For the text-containing cell, return its midpoint in (X, Y) coordinate format. 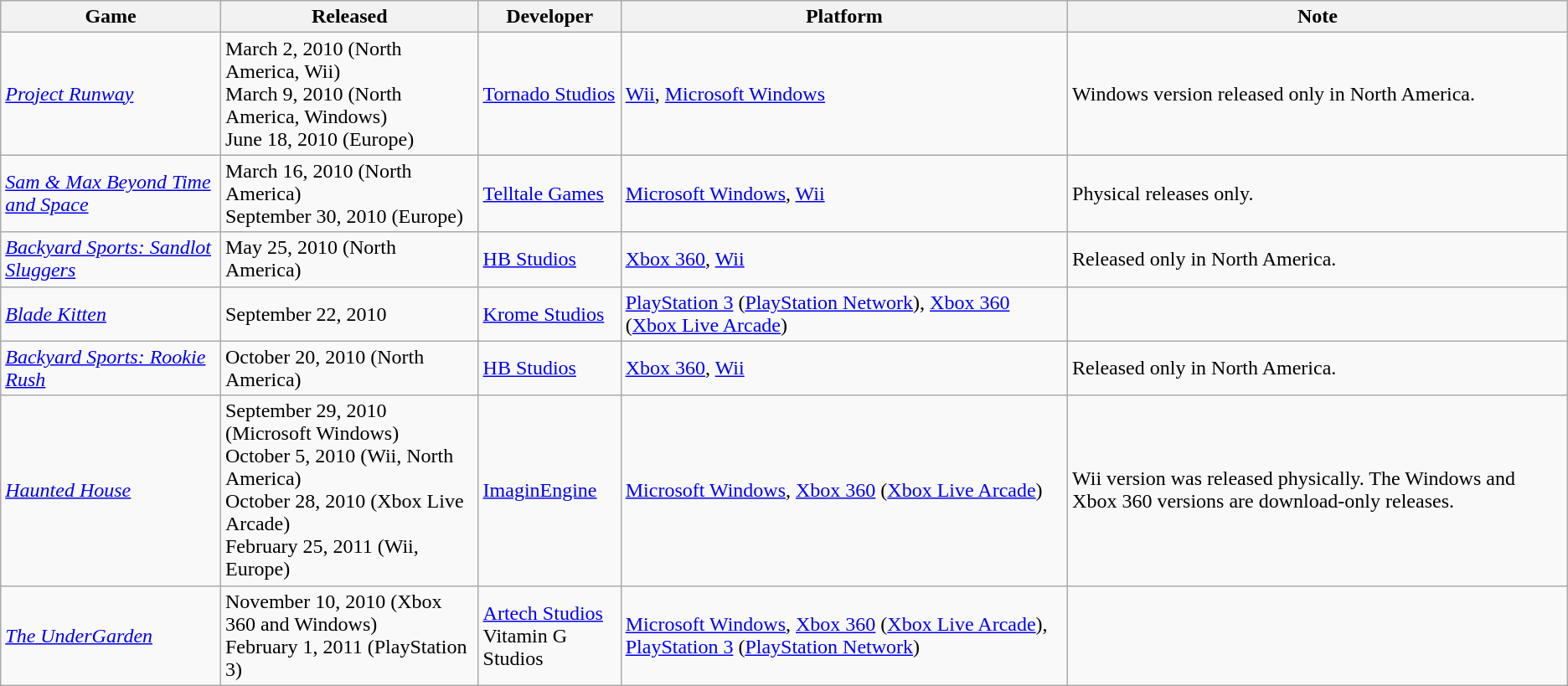
Note (1318, 17)
PlayStation 3 (PlayStation Network), Xbox 360 (Xbox Live Arcade) (844, 313)
Microsoft Windows, Xbox 360 (Xbox Live Arcade), PlayStation 3 (PlayStation Network) (844, 635)
Tornado Studios (549, 94)
May 25, 2010 (North America) (349, 260)
Backyard Sports: Rookie Rush (111, 369)
Wii version was released physically. The Windows and Xbox 360 versions are download-only releases. (1318, 491)
Telltale Games (549, 193)
Physical releases only. (1318, 193)
The UnderGarden (111, 635)
Sam & Max Beyond Time and Space (111, 193)
Developer (549, 17)
ImaginEngine (549, 491)
Blade Kitten (111, 313)
Haunted House (111, 491)
Microsoft Windows, Wii (844, 193)
March 2, 2010 (North America, Wii)March 9, 2010 (North America, Windows)June 18, 2010 (Europe) (349, 94)
September 22, 2010 (349, 313)
Game (111, 17)
Wii, Microsoft Windows (844, 94)
Backyard Sports: Sandlot Sluggers (111, 260)
Project Runway (111, 94)
September 29, 2010 (Microsoft Windows)October 5, 2010 (Wii, North America)October 28, 2010 (Xbox Live Arcade)February 25, 2011 (Wii, Europe) (349, 491)
March 16, 2010 (North America)September 30, 2010 (Europe) (349, 193)
Windows version released only in North America. (1318, 94)
Artech StudiosVitamin G Studios (549, 635)
November 10, 2010 (Xbox 360 and Windows)February 1, 2011 (PlayStation 3) (349, 635)
Platform (844, 17)
Microsoft Windows, Xbox 360 (Xbox Live Arcade) (844, 491)
October 20, 2010 (North America) (349, 369)
Released (349, 17)
Krome Studios (549, 313)
